Output the [x, y] coordinate of the center of the cell containing the given text.  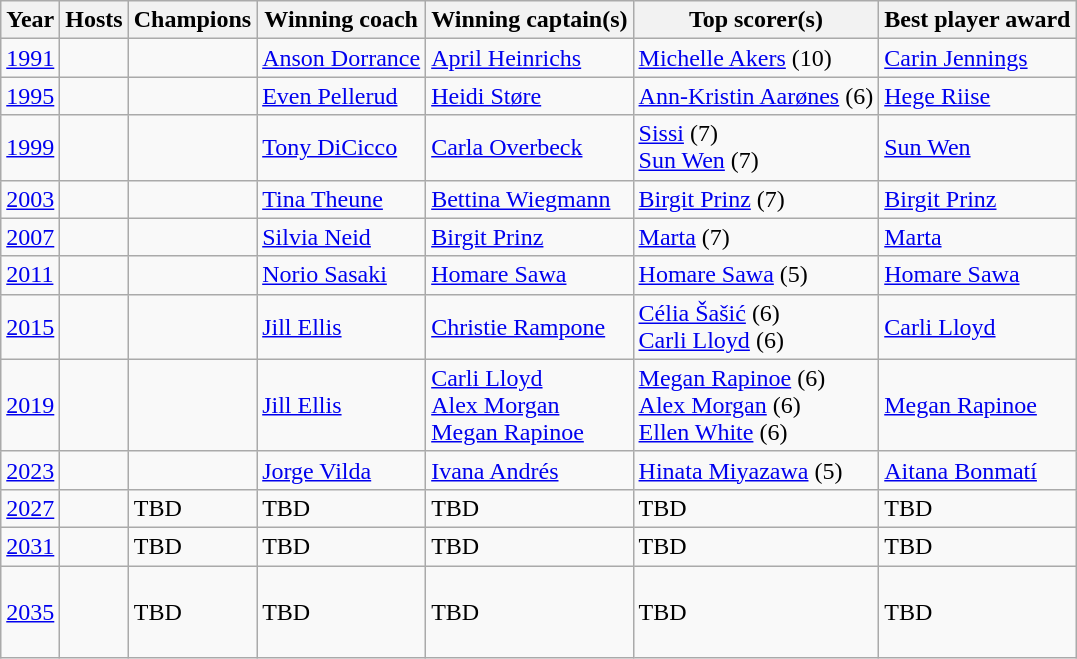
Anson Dorrance [342, 58]
Heidi Støre [530, 96]
Carli Lloyd [978, 326]
Christie Rampone [530, 326]
Carin Jennings [978, 58]
2027 [30, 508]
Carla Overbeck [530, 148]
Ivana Andrés [530, 470]
Tina Theune [342, 199]
Carli Lloyd Alex Morgan Megan Rapinoe [530, 405]
Norio Sasaki [342, 275]
2003 [30, 199]
April Heinrichs [530, 58]
Top scorer(s) [756, 20]
2019 [30, 405]
Silvia Neid [342, 237]
Even Pellerud [342, 96]
2007 [30, 237]
Champions [192, 20]
Megan Rapinoe (6) Alex Morgan (6) Ellen White (6) [756, 405]
Marta [978, 237]
Year [30, 20]
Jorge Vilda [342, 470]
Ann-Kristin Aarønes (6) [756, 96]
Hege Riise [978, 96]
Winning coach [342, 20]
Winning captain(s) [530, 20]
1995 [30, 96]
Michelle Akers (10) [756, 58]
Bettina Wiegmann [530, 199]
Sun Wen [978, 148]
Marta (7) [756, 237]
2015 [30, 326]
Hinata Miyazawa (5) [756, 470]
Tony DiCicco [342, 148]
2011 [30, 275]
2031 [30, 546]
Aitana Bonmatí [978, 470]
Homare Sawa (5) [756, 275]
Best player award [978, 20]
1999 [30, 148]
Sissi (7) Sun Wen (7) [756, 148]
2023 [30, 470]
Hosts [94, 20]
Célia Šašić (6) Carli Lloyd (6) [756, 326]
1991 [30, 58]
2035 [30, 612]
Birgit Prinz (7) [756, 199]
Megan Rapinoe [978, 405]
